Capture the cell that displays the provided text and extract its (x, y) central coordinate. 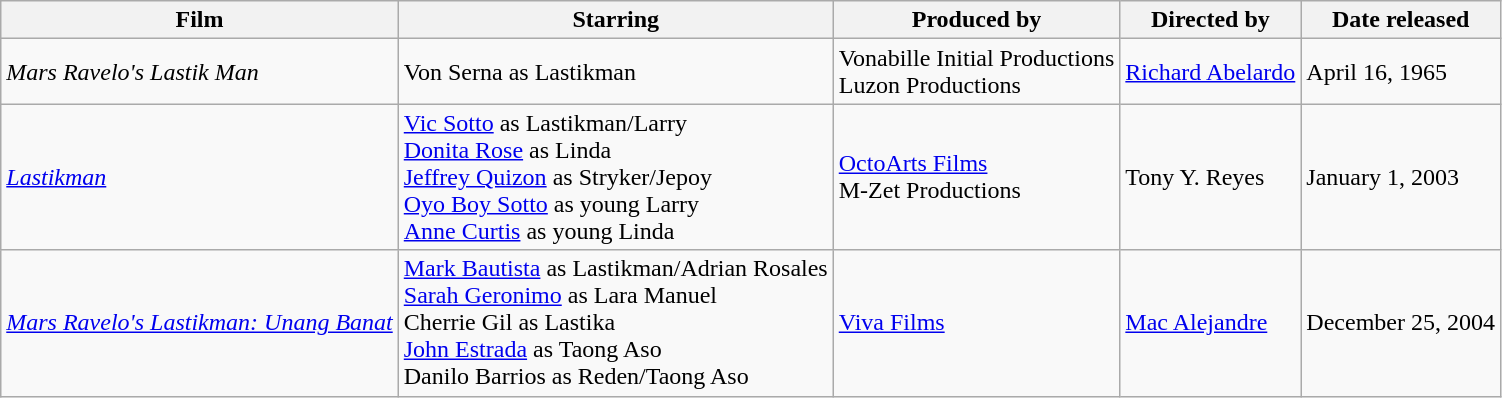
Mars Ravelo's Lastik Man (200, 72)
Vic Sotto as Lastikman/LarryDonita Rose as LindaJeffrey Quizon as Stryker/JepoyOyo Boy Sotto as young LarryAnne Curtis as young Linda (616, 177)
Vonabille Initial ProductionsLuzon Productions (976, 72)
Mac Alejandre (1210, 323)
Mars Ravelo's Lastikman: Unang Banat (200, 323)
Film (200, 20)
December 25, 2004 (1401, 323)
January 1, 2003 (1401, 177)
Viva Films (976, 323)
Date released (1401, 20)
Richard Abelardo (1210, 72)
Directed by (1210, 20)
Produced by (976, 20)
Starring (616, 20)
Tony Y. Reyes (1210, 177)
OctoArts FilmsM-Zet Productions (976, 177)
Von Serna as Lastikman (616, 72)
Lastikman (200, 177)
April 16, 1965 (1401, 72)
